Capture the cell that displays the provided text and extract its [X, Y] central coordinate. 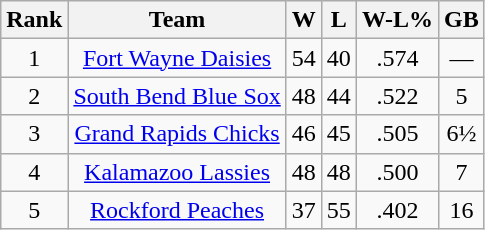
.522 [397, 96]
W [304, 20]
Team [177, 20]
1 [34, 58]
South Bend Blue Sox [177, 96]
.402 [397, 210]
45 [338, 134]
.500 [397, 172]
.574 [397, 58]
.505 [397, 134]
6½ [462, 134]
GB [462, 20]
16 [462, 210]
55 [338, 210]
44 [338, 96]
Fort Wayne Daisies [177, 58]
Rockford Peaches [177, 210]
2 [34, 96]
4 [34, 172]
Kalamazoo Lassies [177, 172]
37 [304, 210]
L [338, 20]
— [462, 58]
Rank [34, 20]
54 [304, 58]
40 [338, 58]
W-L% [397, 20]
7 [462, 172]
Grand Rapids Chicks [177, 134]
3 [34, 134]
46 [304, 134]
